Capture the cell that displays the provided text and extract its [x, y] central coordinate. 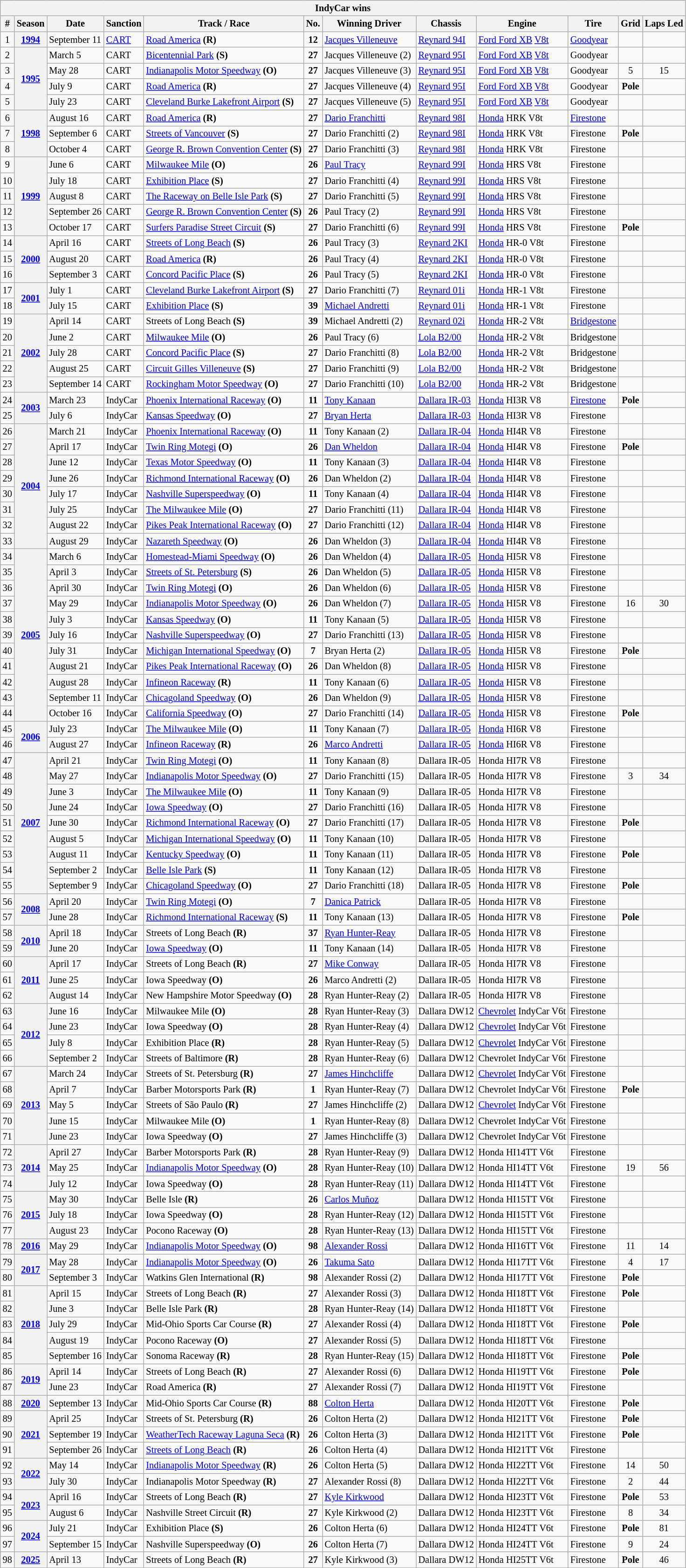
89 [7, 1419]
2007 [31, 823]
August 23 [75, 1231]
Jacques Villeneuve (4) [369, 87]
18 [7, 306]
58 [7, 933]
Tire [593, 24]
Alexander Rossi (2) [369, 1277]
Sanction [124, 24]
Ryan Hunter-Reay (8) [369, 1121]
Tony Kanaan (9) [369, 792]
51 [7, 823]
2008 [31, 909]
Ryan Hunter-Reay (11) [369, 1184]
Marco Andretti [369, 745]
August 11 [75, 855]
Bryan Herta [369, 415]
38 [7, 619]
2020 [31, 1403]
Laps Led [664, 24]
May 14 [75, 1466]
Reynard 02i [446, 321]
Ryan Hunter-Reay (14) [369, 1309]
65 [7, 1043]
Alexander Rossi (5) [369, 1340]
94 [7, 1497]
July 30 [75, 1481]
New Hampshire Motor Speedway (O) [224, 996]
Dario Franchitti (17) [369, 823]
September 9 [75, 886]
August 21 [75, 666]
Paul Tracy [369, 165]
Dario Franchitti [369, 118]
May 5 [75, 1105]
61 [7, 980]
Marco Andretti (2) [369, 980]
82 [7, 1309]
March 5 [75, 55]
Ryan Hunter-Reay (7) [369, 1090]
Dan Wheldon (6) [369, 588]
Tony Kanaan (8) [369, 760]
IndyCar wins [343, 8]
2015 [31, 1215]
April 15 [75, 1293]
March 24 [75, 1074]
Honda HI20TT V6t [522, 1403]
2019 [31, 1379]
August 25 [75, 368]
# [7, 24]
2021 [31, 1434]
Season [31, 24]
20 [7, 337]
2018 [31, 1324]
Bryan Herta (2) [369, 651]
Ryan Hunter-Reay [369, 933]
April 7 [75, 1090]
Belle Isle Park (S) [224, 870]
83 [7, 1324]
90 [7, 1434]
80 [7, 1277]
23 [7, 384]
70 [7, 1121]
Ryan Hunter-Reay (2) [369, 996]
July 1 [75, 290]
Dario Franchitti (11) [369, 509]
2014 [31, 1168]
Alexander Rossi (3) [369, 1293]
July 31 [75, 651]
July 8 [75, 1043]
Streets of St. Petersburg (S) [224, 572]
Jacques Villeneuve (3) [369, 71]
Colton Herta [369, 1403]
Dario Franchitti (18) [369, 886]
Circuit Gilles Villeneuve (S) [224, 368]
August 28 [75, 682]
March 21 [75, 431]
Dan Wheldon (7) [369, 604]
June 30 [75, 823]
James Hinchcliffe (3) [369, 1137]
75 [7, 1199]
Rockingham Motor Speedway (O) [224, 384]
2002 [31, 353]
Jacques Villeneuve (2) [369, 55]
Colton Herta (5) [369, 1466]
Paul Tracy (3) [369, 243]
85 [7, 1356]
August 16 [75, 118]
Tony Kanaan (6) [369, 682]
July 21 [75, 1528]
Dan Wheldon (9) [369, 698]
62 [7, 996]
July 25 [75, 509]
Dan Wheldon (5) [369, 572]
Colton Herta (2) [369, 1419]
June 2 [75, 337]
36 [7, 588]
Dario Franchitti (4) [369, 181]
Dario Franchitti (7) [369, 290]
2011 [31, 980]
21 [7, 353]
48 [7, 776]
July 12 [75, 1184]
Kyle Kirkwood [369, 1497]
52 [7, 839]
James Hinchcliffe (2) [369, 1105]
Dario Franchitti (3) [369, 149]
2003 [31, 408]
6 [7, 118]
August 27 [75, 745]
78 [7, 1246]
August 6 [75, 1513]
95 [7, 1513]
Alexander Rossi [369, 1246]
71 [7, 1137]
Dario Franchitti (6) [369, 228]
Tony Kanaan (12) [369, 870]
Dan Wheldon (2) [369, 478]
67 [7, 1074]
Winning Driver [369, 24]
2023 [31, 1505]
July 28 [75, 353]
Dan Wheldon [369, 447]
Alexander Rossi (7) [369, 1387]
31 [7, 509]
Reynard 94I [446, 40]
32 [7, 525]
72 [7, 1152]
August 22 [75, 525]
April 21 [75, 760]
54 [7, 870]
2024 [31, 1536]
Watkins Glen International (R) [224, 1277]
Dan Wheldon (3) [369, 541]
Dan Wheldon (8) [369, 666]
Tony Kanaan (11) [369, 855]
2012 [31, 1035]
Bicentennial Park (S) [224, 55]
Dario Franchitti (8) [369, 353]
10 [7, 181]
Jacques Villeneuve [369, 40]
Richmond International Raceway (S) [224, 917]
69 [7, 1105]
Mike Conway [369, 964]
2005 [31, 635]
2022 [31, 1473]
29 [7, 478]
Dario Franchitti (15) [369, 776]
July 9 [75, 87]
79 [7, 1262]
Dario Franchitti (10) [369, 384]
Nazareth Speedway (O) [224, 541]
Dario Franchitti (12) [369, 525]
Chassis [446, 24]
42 [7, 682]
Kyle Kirkwood (2) [369, 1513]
Sonoma Raceway (R) [224, 1356]
No. [313, 24]
68 [7, 1090]
Track / Race [224, 24]
93 [7, 1481]
Tony Kanaan (2) [369, 431]
Homestead-Miami Speedway (O) [224, 557]
September 15 [75, 1544]
Tony Kanaan (3) [369, 462]
Danica Patrick [369, 902]
86 [7, 1371]
March 23 [75, 400]
August 19 [75, 1340]
97 [7, 1544]
Ryan Hunter-Reay (5) [369, 1043]
July 16 [75, 635]
59 [7, 949]
Streets of Baltimore (R) [224, 1058]
25 [7, 415]
Exhibition Place (R) [224, 1043]
July 15 [75, 306]
September 13 [75, 1403]
Texas Motor Speedway (O) [224, 462]
June 26 [75, 478]
Date [75, 24]
74 [7, 1184]
Alexander Rossi (6) [369, 1371]
June 6 [75, 165]
April 30 [75, 588]
Dario Franchitti (16) [369, 808]
Michael Andretti [369, 306]
August 8 [75, 196]
Tony Kanaan (10) [369, 839]
55 [7, 886]
Tony Kanaan (7) [369, 729]
Dan Wheldon (4) [369, 557]
2025 [31, 1560]
Ryan Hunter-Reay (6) [369, 1058]
July 3 [75, 619]
Tony Kanaan (14) [369, 949]
Paul Tracy (6) [369, 337]
June 25 [75, 980]
Colton Herta (7) [369, 1544]
April 18 [75, 933]
Dario Franchitti (5) [369, 196]
2016 [31, 1246]
Dario Franchitti (2) [369, 134]
Ryan Hunter-Reay (12) [369, 1215]
Surfers Paradise Street Circuit (S) [224, 228]
April 25 [75, 1419]
2000 [31, 259]
Ryan Hunter-Reay (10) [369, 1168]
Grid [631, 24]
California Speedway (O) [224, 713]
June 16 [75, 1011]
Honda HI25TT V6t [522, 1560]
40 [7, 651]
June 20 [75, 949]
April 3 [75, 572]
The Raceway on Belle Isle Park (S) [224, 196]
Dario Franchitti (9) [369, 368]
August 14 [75, 996]
2017 [31, 1269]
2010 [31, 941]
1998 [31, 133]
July 6 [75, 415]
Ryan Hunter-Reay (13) [369, 1231]
Jacques Villeneuve (5) [369, 102]
Dario Franchitti (13) [369, 635]
September 14 [75, 384]
Alexander Rossi (4) [369, 1324]
April 13 [75, 1560]
1999 [31, 196]
May 27 [75, 776]
May 30 [75, 1199]
Paul Tracy (4) [369, 259]
22 [7, 368]
Belle Isle Park (R) [224, 1309]
Streets of Vancouver (S) [224, 134]
July 17 [75, 494]
Tony Kanaan [369, 400]
Ryan Hunter-Reay (4) [369, 1027]
Takuma Sato [369, 1262]
Carlos Muñoz [369, 1199]
41 [7, 666]
September 19 [75, 1434]
2004 [31, 486]
April 20 [75, 902]
Tony Kanaan (5) [369, 619]
September 6 [75, 134]
June 24 [75, 808]
35 [7, 572]
March 6 [75, 557]
Alexander Rossi (8) [369, 1481]
WeatherTech Raceway Laguna Seca (R) [224, 1434]
Kyle Kirkwood (3) [369, 1560]
Ryan Hunter-Reay (15) [369, 1356]
Engine [522, 24]
August 29 [75, 541]
33 [7, 541]
June 12 [75, 462]
June 15 [75, 1121]
July 29 [75, 1324]
May 25 [75, 1168]
September 16 [75, 1356]
Colton Herta (4) [369, 1450]
45 [7, 729]
96 [7, 1528]
James Hinchcliffe [369, 1074]
47 [7, 760]
87 [7, 1387]
Belle Isle (R) [224, 1199]
2006 [31, 737]
Tony Kanaan (13) [369, 917]
2001 [31, 298]
October 17 [75, 228]
63 [7, 1011]
Colton Herta (6) [369, 1528]
84 [7, 1340]
Honda HI16TT V6t [522, 1246]
Paul Tracy (5) [369, 274]
Tony Kanaan (4) [369, 494]
Colton Herta (3) [369, 1434]
October 16 [75, 713]
1995 [31, 78]
June 28 [75, 917]
77 [7, 1231]
Ryan Hunter-Reay (3) [369, 1011]
1994 [31, 40]
73 [7, 1168]
April 27 [75, 1152]
October 4 [75, 149]
Paul Tracy (2) [369, 212]
91 [7, 1450]
13 [7, 228]
57 [7, 917]
64 [7, 1027]
43 [7, 698]
Streets of São Paulo (R) [224, 1105]
2013 [31, 1105]
Michael Andretti (2) [369, 321]
Ryan Hunter-Reay (9) [369, 1152]
49 [7, 792]
August 5 [75, 839]
66 [7, 1058]
92 [7, 1466]
76 [7, 1215]
Nashville Street Circuit (R) [224, 1513]
August 20 [75, 259]
60 [7, 964]
Dario Franchitti (14) [369, 713]
Kentucky Speedway (O) [224, 855]
